Find where the given text appears and provide that cell's center as [x, y] coordinate. 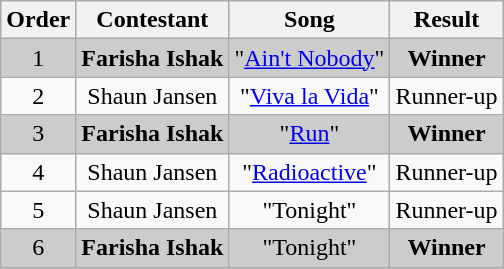
Order [38, 20]
Song [310, 20]
6 [38, 248]
"Ain't Nobody" [310, 58]
"Run" [310, 134]
Result [446, 20]
2 [38, 96]
"Radioactive" [310, 172]
Contestant [152, 20]
5 [38, 210]
"Viva la Vida" [310, 96]
3 [38, 134]
4 [38, 172]
1 [38, 58]
